Pinpoint the cell where the given text exists, returning its (X, Y) midpoint coordinate. 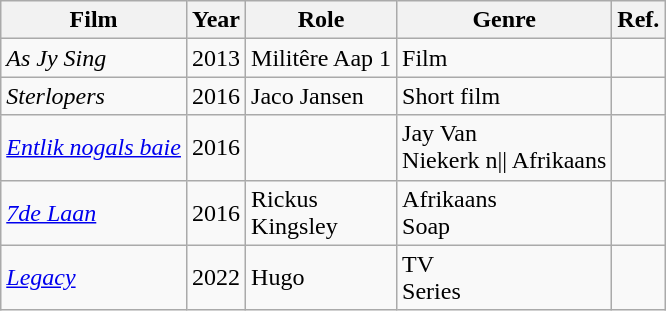
Legacy (94, 278)
AfrikaansSoap (504, 212)
Militêre Aap 1 (322, 58)
2013 (216, 58)
RickusKingsley (322, 212)
7de Laan (94, 212)
Sterlopers (94, 96)
TVSeries (504, 278)
Role (322, 20)
Jay VanNiekerk n|| Afrikaans (504, 148)
Hugo (322, 278)
Entlik nogals baie (94, 148)
Ref. (638, 20)
2022 (216, 278)
Year (216, 20)
Short film (504, 96)
Jaco Jansen (322, 96)
As Jy Sing (94, 58)
Genre (504, 20)
